Scan for the cell matching the given text and deliver its [x, y] coordinate at center. 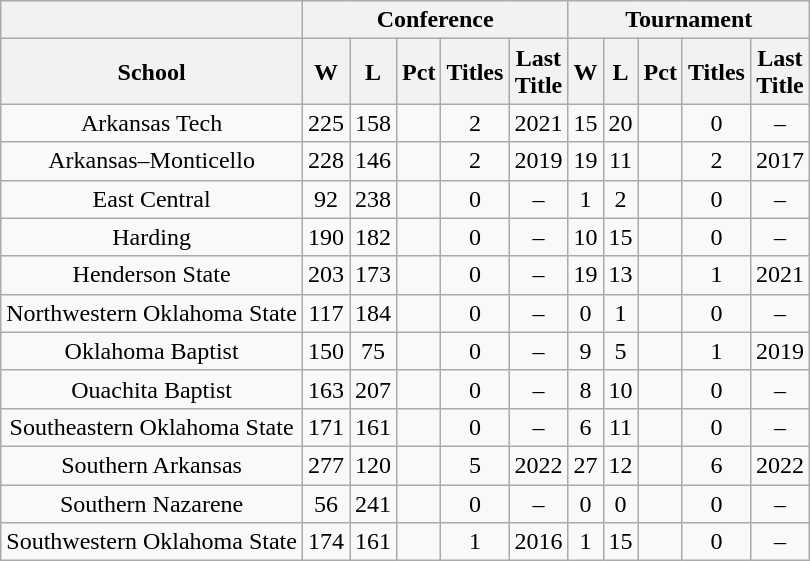
171 [326, 427]
Northwestern Oklahoma State [152, 313]
190 [326, 237]
East Central [152, 199]
173 [374, 275]
241 [374, 503]
Tournament [689, 20]
158 [374, 123]
20 [620, 123]
174 [326, 542]
Conference [435, 20]
Ouachita Baptist [152, 389]
238 [374, 199]
182 [374, 237]
2016 [538, 542]
School [152, 72]
225 [326, 123]
8 [586, 389]
120 [374, 465]
277 [326, 465]
207 [374, 389]
150 [326, 351]
2017 [780, 161]
Southeastern Oklahoma State [152, 427]
13 [620, 275]
75 [374, 351]
27 [586, 465]
92 [326, 199]
228 [326, 161]
Southwestern Oklahoma State [152, 542]
117 [326, 313]
12 [620, 465]
203 [326, 275]
Arkansas Tech [152, 123]
Southern Arkansas [152, 465]
184 [374, 313]
9 [586, 351]
Oklahoma Baptist [152, 351]
56 [326, 503]
Arkansas–Monticello [152, 161]
Harding [152, 237]
Henderson State [152, 275]
Southern Nazarene [152, 503]
163 [326, 389]
146 [374, 161]
